Determine the (x, y) coordinate at the center of the cell enclosing the given text.  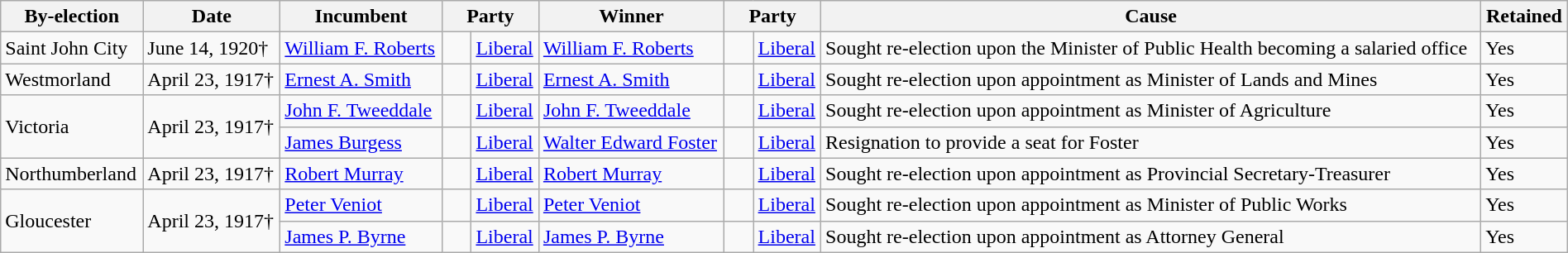
Sought re-election upon appointment as Provincial Secretary-Treasurer (1151, 174)
Walter Edward Foster (631, 142)
Sought re-election upon appointment as Minister of Public Works (1151, 205)
Victoria (72, 126)
Sought re-election upon appointment as Attorney General (1151, 236)
Cause (1151, 17)
Sought re-election upon appointment as Minister of Lands and Mines (1151, 79)
Winner (631, 17)
Sought re-election upon appointment as Minister of Agriculture (1151, 111)
Saint John City (72, 48)
By-election (72, 17)
Westmorland (72, 79)
James Burgess (361, 142)
Resignation to provide a seat for Foster (1151, 142)
June 14, 1920† (212, 48)
Sought re-election upon the Minister of Public Health becoming a salaried office (1151, 48)
Northumberland (72, 174)
Gloucester (72, 221)
Incumbent (361, 17)
Retained (1525, 17)
Date (212, 17)
